Return (X, Y) of the center of cell containing provided text 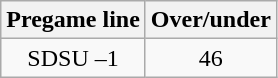
Over/under (210, 20)
Pregame line (74, 20)
46 (210, 58)
SDSU –1 (74, 58)
